Capture the cell that displays the provided text and extract its [x, y] central coordinate. 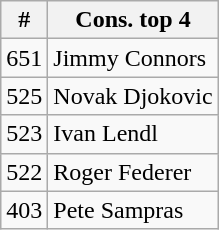
522 [24, 172]
Ivan Lendl [133, 134]
Roger Federer [133, 172]
Jimmy Connors [133, 58]
403 [24, 210]
Novak Djokovic [133, 96]
525 [24, 96]
Pete Sampras [133, 210]
651 [24, 58]
# [24, 20]
523 [24, 134]
Cons. top 4 [133, 20]
